Output the (X, Y) coordinate of the center of the cell containing the given text.  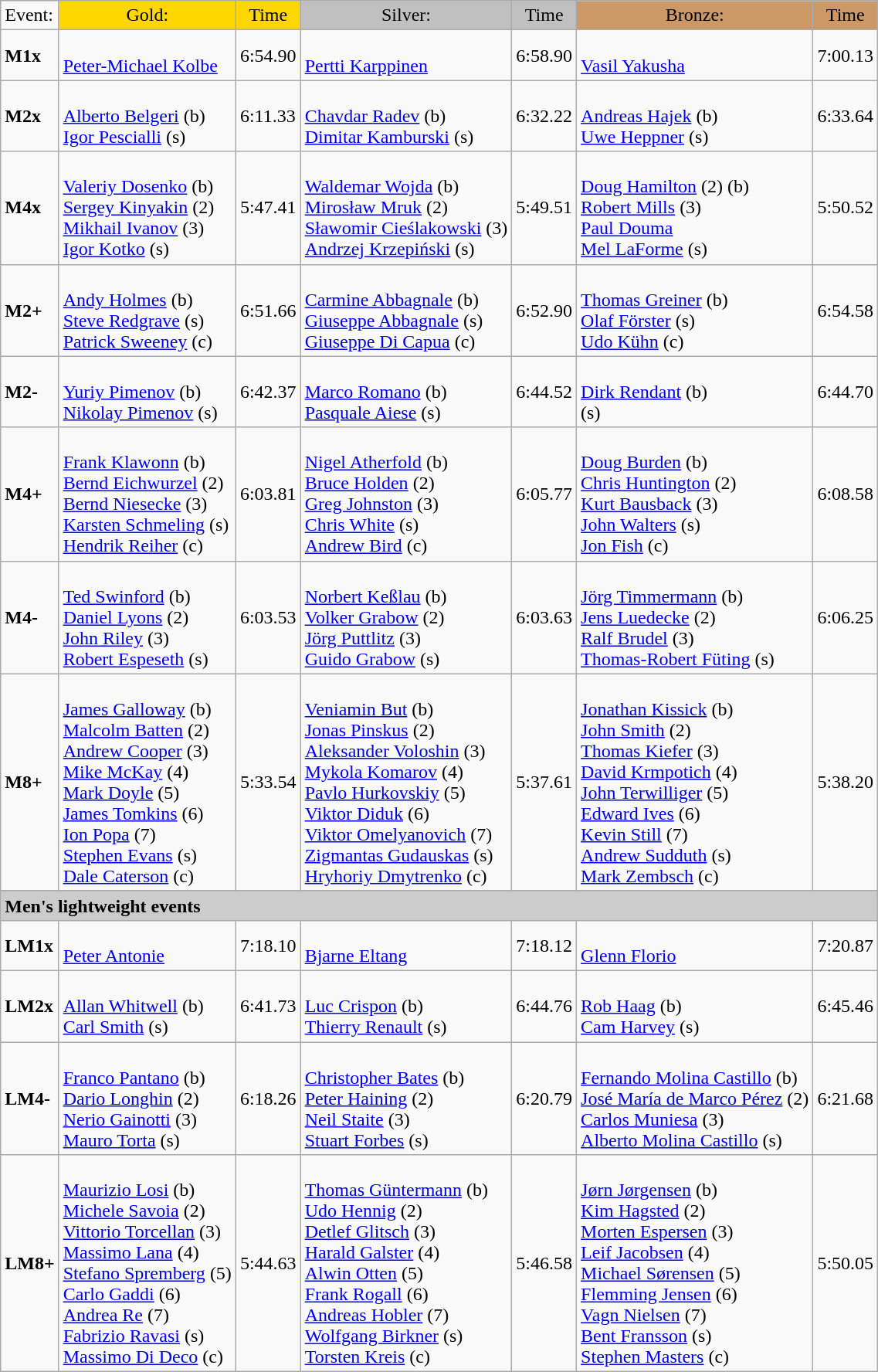
7:18.10 (268, 946)
6:03.63 (544, 617)
Gold: (147, 15)
6:03.53 (268, 617)
Carmine Abbagnale (b) Giuseppe Abbagnale (s) Giuseppe Di Capua (c) (406, 311)
5:44.63 (268, 1264)
Fernando Molina Castillo (b) José María de Marco Pérez (2) Carlos Muniesa (3) Alberto Molina Castillo (s) (695, 1098)
6:41.73 (268, 1006)
6:45.46 (846, 1006)
M2+ (29, 311)
Vasil Yakusha (695, 56)
Doug Hamilton (2) (b) Robert Mills (3) Paul Douma Mel LaForme (s) (695, 208)
Alberto Belgeri (b) Igor Pescialli (s) (147, 116)
Ted Swinford (b) Daniel Lyons (2) John Riley (3) Robert Espeseth (s) (147, 617)
LM4- (29, 1098)
Marco Romano (b) Pasquale Aiese (s) (406, 392)
6:44.52 (544, 392)
6:03.81 (268, 494)
Valeriy Dosenko (b) Sergey Kinyakin (2) Mikhail Ivanov (3) Igor Kotko (s) (147, 208)
6:54.90 (268, 56)
Event: (29, 15)
LM2x (29, 1006)
Bronze: (695, 15)
5:49.51 (544, 208)
LM1x (29, 946)
M2- (29, 392)
6:54.58 (846, 311)
M4+ (29, 494)
Andy Holmes (b) Steve Redgrave (s) Patrick Sweeney (c) (147, 311)
Christopher Bates (b) Peter Haining (2) Neil Staite (3) Stuart Forbes (s) (406, 1098)
Silver: (406, 15)
6:52.90 (544, 311)
7:18.12 (544, 946)
M4- (29, 617)
Peter Antonie (147, 946)
6:11.33 (268, 116)
5:50.05 (846, 1264)
Rob Haag (b) Cam Harvey (s) (695, 1006)
6:44.70 (846, 392)
Frank Klawonn (b) Bernd Eichwurzel (2) Bernd Niesecke (3) Karsten Schmeling (s) Hendrik Reiher (c) (147, 494)
7:00.13 (846, 56)
Bjarne Eltang (406, 946)
5:50.52 (846, 208)
Men's lightweight events (439, 905)
6:42.37 (268, 392)
6:58.90 (544, 56)
6:08.58 (846, 494)
5:33.54 (268, 782)
6:20.79 (544, 1098)
Dirk Rendant (b) (s) (695, 392)
Yuriy Pimenov (b) Nikolay Pimenov (s) (147, 392)
7:20.87 (846, 946)
6:21.68 (846, 1098)
Nigel Atherfold (b) Bruce Holden (2) Greg Johnston (3) Chris White (s) Andrew Bird (c) (406, 494)
6:05.77 (544, 494)
Norbert Keßlau (b) Volker Grabow (2) Jörg Puttlitz (3) Guido Grabow (s) (406, 617)
M4x (29, 208)
LM8+ (29, 1264)
Luc Crispon (b) Thierry Renault (s) (406, 1006)
5:37.61 (544, 782)
6:44.76 (544, 1006)
Franco Pantano (b) Dario Longhin (2) Nerio Gainotti (3) Mauro Torta (s) (147, 1098)
Glenn Florio (695, 946)
6:32.22 (544, 116)
6:51.66 (268, 311)
Waldemar Wojda (b) Mirosław Mruk (2) Sławomir Cieślakowski (3) Andrzej Krzepiński (s) (406, 208)
6:06.25 (846, 617)
M1x (29, 56)
M2x (29, 116)
6:18.26 (268, 1098)
M8+ (29, 782)
5:47.41 (268, 208)
Chavdar Radev (b) Dimitar Kamburski (s) (406, 116)
Allan Whitwell (b) Carl Smith (s) (147, 1006)
Doug Burden (b) Chris Huntington (2) Kurt Bausback (3) John Walters (s) Jon Fish (c) (695, 494)
5:46.58 (544, 1264)
5:38.20 (846, 782)
Andreas Hajek (b) Uwe Heppner (s) (695, 116)
Thomas Greiner (b) Olaf Förster (s) Udo Kühn (c) (695, 311)
Peter-Michael Kolbe (147, 56)
Pertti Karppinen (406, 56)
6:33.64 (846, 116)
Jörg Timmermann (b) Jens Luedecke (2) Ralf Brudel (3) Thomas-Robert Füting (s) (695, 617)
